Provide the [X, Y] coordinate of the cell's center where the given text is located.  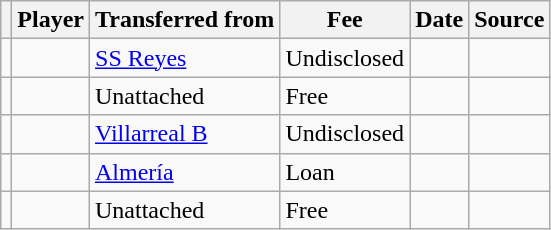
Transferred from [185, 20]
Almería [185, 172]
SS Reyes [185, 58]
Loan [345, 172]
Player [51, 20]
Date [440, 20]
Fee [345, 20]
Source [510, 20]
Villarreal B [185, 134]
